Provide the [X, Y] coordinate of the cell's center where the given text is located.  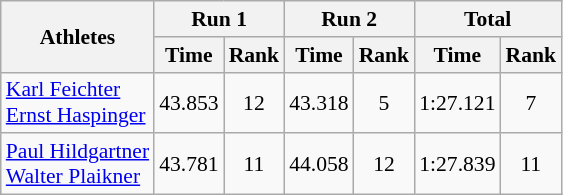
7 [532, 102]
44.058 [318, 164]
Run 1 [219, 19]
1:27.121 [457, 102]
Total [488, 19]
43.853 [188, 102]
43.318 [318, 102]
43.781 [188, 164]
5 [384, 102]
1:27.839 [457, 164]
Karl FeichterErnst Haspinger [78, 102]
Run 2 [349, 19]
Athletes [78, 36]
Paul HildgartnerWalter Plaikner [78, 164]
